Extract the [x, y] coordinate from the center of the cell holding the provided text.  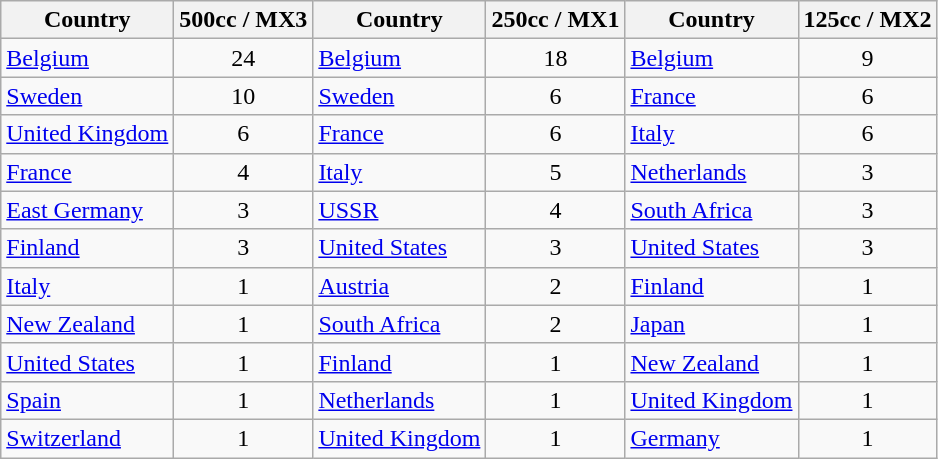
Austria [400, 286]
Japan [712, 324]
24 [244, 58]
5 [556, 172]
Switzerland [88, 438]
East Germany [88, 210]
Germany [712, 438]
10 [244, 96]
9 [868, 58]
Spain [88, 400]
125cc / MX2 [868, 20]
250cc / MX1 [556, 20]
500cc / MX3 [244, 20]
USSR [400, 210]
18 [556, 58]
